Determine the (x, y) coordinate at the center of the cell enclosing the given text.  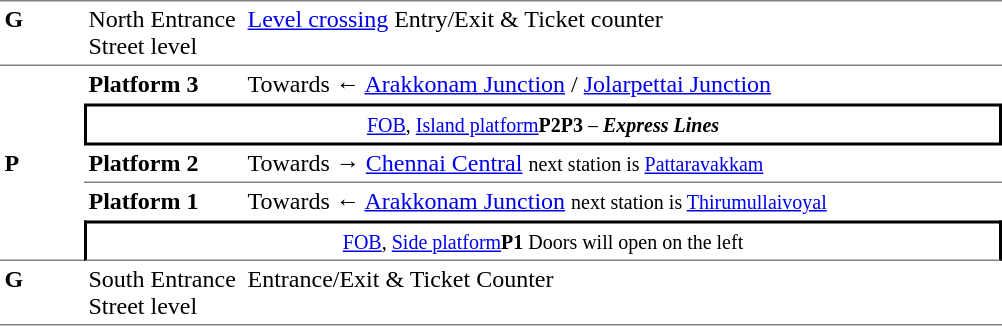
North Entrance Street level (164, 33)
Platform 1 (164, 202)
Towards ← Arakkonam Junction next station is Thirumullaivoyal (622, 202)
Towards ← Arakkonam Junction / Jolarpettai Junction (622, 85)
South Entrance Street level (164, 293)
Platform 2 (164, 165)
Level crossing Entry/Exit & Ticket counter (622, 33)
FOB, Side platformP1 Doors will open on the left (543, 240)
Towards → Chennai Central next station is Pattaravakkam (622, 165)
P (42, 164)
Platform 3 (164, 85)
Entrance/Exit & Ticket Counter (622, 293)
FOB, Island platformP2P3 – Express Lines (543, 125)
